For the text-containing cell, return its midpoint in [X, Y] coordinate format. 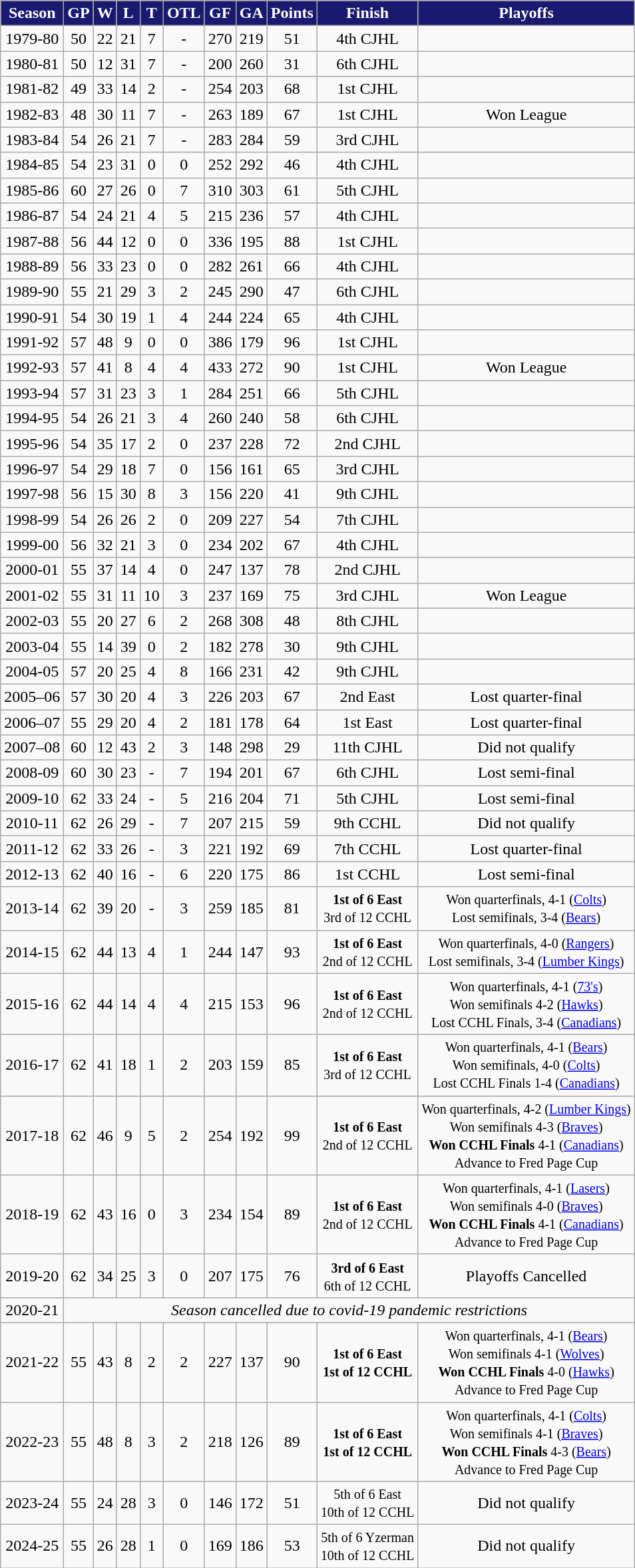
88 [292, 241]
292 [252, 165]
22 [105, 39]
231 [252, 671]
303 [252, 190]
336 [220, 241]
Won quarterfinals, 4-1 (Colts)Lost semifinals, 3-4 (Bears) [526, 909]
1992-93 [32, 368]
GP [79, 13]
433 [220, 368]
69 [292, 849]
Playoffs [526, 13]
221 [220, 849]
247 [220, 570]
GA [252, 13]
32 [105, 545]
Finish [367, 13]
1986-87 [32, 216]
1st CCHL [367, 874]
2005–06 [32, 697]
2000-01 [32, 570]
9th CCHL [367, 824]
99 [292, 1135]
W [105, 13]
218 [220, 1442]
75 [292, 595]
283 [220, 140]
Won quarterfinals, 4-1 (Lasers)Won semifinals 4-0 (Braves)Won CCHL Finals 4-1 (Canadians)Advance to Fred Page Cup [526, 1215]
5th of 6 East10th of 12 CCHL [367, 1503]
1997-98 [32, 494]
40 [105, 874]
Season cancelled due to covid-19 pandemic restrictions [349, 1310]
2017-18 [32, 1135]
5th of 6 Yzerman10th of 12 CCHL [367, 1546]
204 [252, 798]
Playoffs Cancelled [526, 1276]
195 [252, 241]
161 [252, 469]
2002-03 [32, 621]
1998-99 [32, 520]
2020-21 [32, 1310]
10 [152, 595]
7th CJHL [367, 520]
37 [105, 570]
270 [220, 39]
252 [220, 165]
64 [292, 722]
2009-10 [32, 798]
228 [252, 444]
1987-88 [32, 241]
201 [252, 773]
2013-14 [32, 909]
GF [220, 13]
148 [220, 748]
236 [252, 216]
2012-13 [32, 874]
182 [220, 646]
202 [252, 545]
179 [252, 343]
126 [252, 1442]
308 [252, 621]
2021-22 [32, 1362]
1st East [367, 722]
19 [128, 317]
61 [292, 190]
224 [252, 317]
259 [220, 909]
Won quarterfinals, 4-1 (73's)Won semifinals 4-2 (Hawks)Lost CCHL Finals, 3-4 (Canadians) [526, 1004]
200 [220, 64]
1984-85 [32, 165]
Won quarterfinals, 4-1 (Bears)Won semifinals 4-1 (Wolves)Won CCHL Finals 4-0 (Hawks)Advance to Fred Page Cup [526, 1362]
2019-20 [32, 1276]
58 [292, 418]
298 [252, 748]
194 [220, 773]
2010-11 [32, 824]
53 [292, 1546]
2015-16 [32, 1004]
Won quarterfinals, 4-1 (Colts)Won semifinals 4-1 (Braves)Won CCHL Finals 4-3 (Bears)Advance to Fred Page Cup [526, 1442]
251 [252, 393]
8th CJHL [367, 621]
240 [252, 418]
42 [292, 671]
2007–08 [32, 748]
2003-04 [32, 646]
72 [292, 444]
78 [292, 570]
245 [220, 291]
Won quarterfinals, 4-0 (Rangers)Lost semifinals, 3-4 (Lumber Kings) [526, 951]
2008-09 [32, 773]
T [152, 13]
35 [105, 444]
1994-95 [32, 418]
2024-25 [32, 1546]
216 [220, 798]
49 [79, 89]
85 [292, 1065]
86 [292, 874]
181 [220, 722]
147 [252, 951]
1996-97 [32, 469]
Points [292, 13]
209 [220, 520]
1985-86 [32, 190]
2001-02 [32, 595]
2006–07 [32, 722]
2018-19 [32, 1215]
15 [105, 494]
261 [252, 266]
2014-15 [32, 951]
282 [220, 266]
1995-96 [32, 444]
1990-91 [32, 317]
263 [220, 114]
68 [292, 89]
17 [128, 444]
166 [220, 671]
172 [252, 1503]
2016-17 [32, 1065]
1989-90 [32, 291]
1993-94 [32, 393]
386 [220, 343]
159 [252, 1065]
11th CJHL [367, 748]
71 [292, 798]
146 [220, 1503]
272 [252, 368]
1988-89 [32, 266]
2004-05 [32, 671]
186 [252, 1546]
1979-80 [32, 39]
268 [220, 621]
47 [292, 291]
93 [292, 951]
219 [252, 39]
1983-84 [32, 140]
1981-82 [32, 89]
81 [292, 909]
226 [220, 697]
290 [252, 291]
7th CCHL [367, 849]
L [128, 13]
3rd of 6 East6th of 12 CCHL [367, 1276]
Won quarterfinals, 4-2 (Lumber Kings)Won semifinals 4-3 (Braves)Won CCHL Finals 4-1 (Canadians)Advance to Fred Page Cup [526, 1135]
154 [252, 1215]
2nd East [367, 697]
2011-12 [32, 849]
34 [105, 1276]
1999-00 [32, 545]
153 [252, 1004]
1991-92 [32, 343]
310 [220, 190]
Won quarterfinals, 4-1 (Bears)Won semifinals, 4-0 (Colts)Lost CCHL Finals 1-4 (Canadians) [526, 1065]
1982-83 [32, 114]
1980-81 [32, 64]
76 [292, 1276]
OTL [184, 13]
185 [252, 909]
2023-24 [32, 1503]
13 [128, 951]
178 [252, 722]
189 [252, 114]
2022-23 [32, 1442]
278 [252, 646]
Season [32, 13]
